Provide the [X, Y] coordinate of the cell's center where the given text is located.  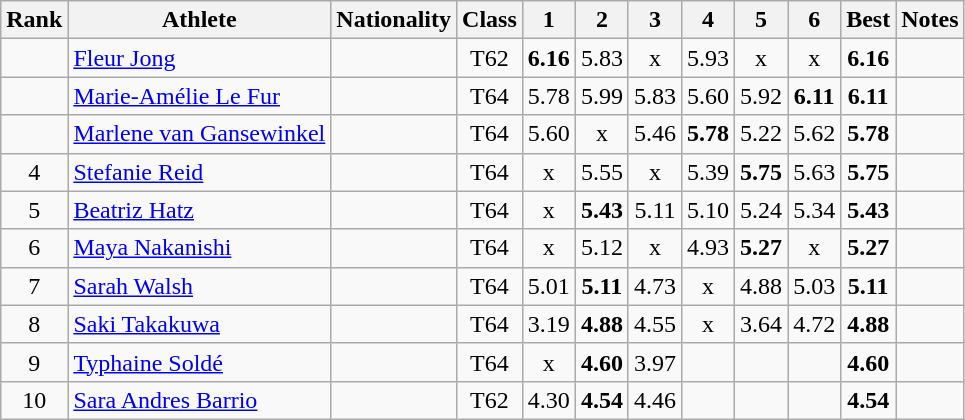
4.55 [654, 324]
3 [654, 20]
5.10 [708, 210]
4.73 [654, 286]
5.99 [602, 96]
5.93 [708, 58]
Marie-Amélie Le Fur [200, 96]
5.22 [762, 134]
9 [34, 362]
Marlene van Gansewinkel [200, 134]
Rank [34, 20]
5.46 [654, 134]
Nationality [394, 20]
Saki Takakuwa [200, 324]
5.24 [762, 210]
5.01 [548, 286]
Sarah Walsh [200, 286]
5.34 [814, 210]
Beatriz Hatz [200, 210]
5.03 [814, 286]
5.63 [814, 172]
Best [868, 20]
Stefanie Reid [200, 172]
Notes [930, 20]
Class [490, 20]
5.12 [602, 248]
4.93 [708, 248]
Fleur Jong [200, 58]
5.92 [762, 96]
Maya Nakanishi [200, 248]
4.72 [814, 324]
5.55 [602, 172]
4.46 [654, 400]
3.19 [548, 324]
10 [34, 400]
2 [602, 20]
1 [548, 20]
Sara Andres Barrio [200, 400]
Typhaine Soldé [200, 362]
Athlete [200, 20]
5.62 [814, 134]
3.64 [762, 324]
3.97 [654, 362]
7 [34, 286]
5.39 [708, 172]
8 [34, 324]
4.30 [548, 400]
